Locate the cell with the specified text and output its (X, Y) center coordinate. 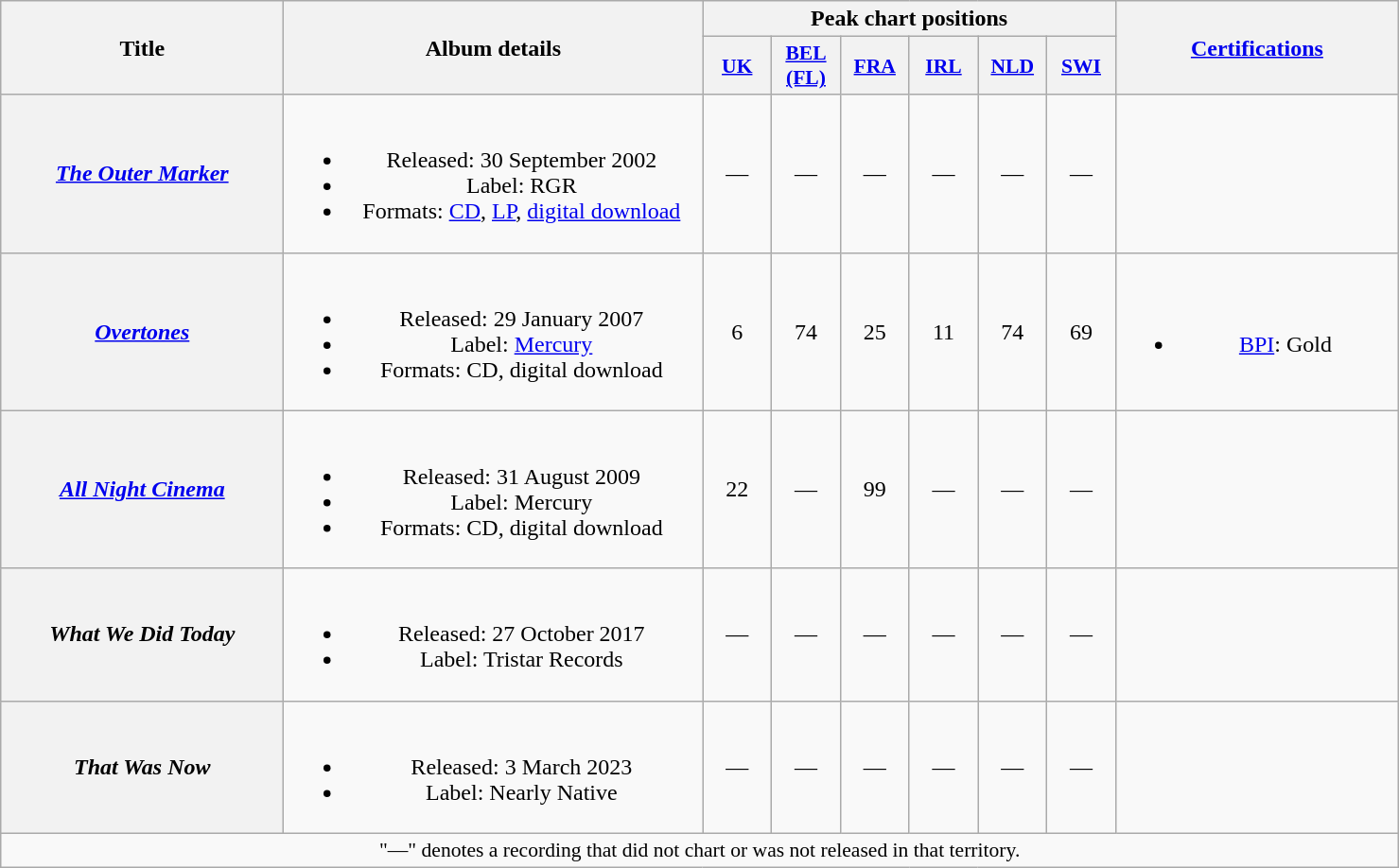
What We Did Today (142, 634)
FRA (874, 66)
The Outer Marker (142, 174)
Peak chart positions (909, 19)
Released: 29 January 2007Label: MercuryFormats: CD, digital download (494, 331)
BPI: Gold (1256, 331)
22 (738, 490)
Released: 31 August 2009Label: MercuryFormats: CD, digital download (494, 490)
Overtones (142, 331)
Album details (494, 47)
Released: 27 October 2017Label: Tristar Records (494, 634)
25 (874, 331)
Released: 3 March 2023Label: Nearly Native (494, 767)
SWI (1082, 66)
UK (738, 66)
BEL(FL) (806, 66)
11 (944, 331)
Certifications (1256, 47)
Title (142, 47)
Released: 30 September 2002Label: RGRFormats: CD, LP, digital download (494, 174)
"—" denotes a recording that did not chart or was not released in that territory. (700, 850)
IRL (944, 66)
That Was Now (142, 767)
All Night Cinema (142, 490)
99 (874, 490)
NLD (1012, 66)
6 (738, 331)
69 (1082, 331)
